Scan for the cell matching the given text and deliver its [x, y] coordinate at center. 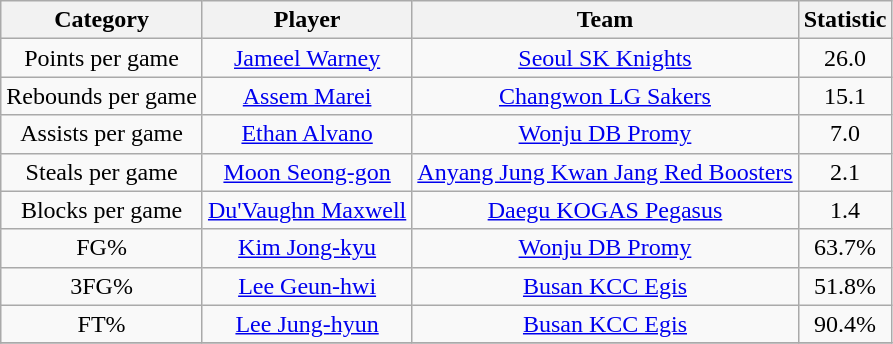
63.7% [845, 248]
Changwon LG Sakers [605, 96]
Player [306, 20]
Category [102, 20]
Team [605, 20]
15.1 [845, 96]
7.0 [845, 134]
Seoul SK Knights [605, 58]
51.8% [845, 286]
Points per game [102, 58]
Assists per game [102, 134]
Kim Jong-kyu [306, 248]
Anyang Jung Kwan Jang Red Boosters [605, 172]
Rebounds per game [102, 96]
26.0 [845, 58]
Jameel Warney [306, 58]
Steals per game [102, 172]
FG% [102, 248]
Ethan Alvano [306, 134]
Lee Geun-hwi [306, 286]
1.4 [845, 210]
Moon Seong-gon [306, 172]
90.4% [845, 324]
Du'Vaughn Maxwell [306, 210]
3FG% [102, 286]
Assem Marei [306, 96]
2.1 [845, 172]
Lee Jung-hyun [306, 324]
Daegu KOGAS Pegasus [605, 210]
Statistic [845, 20]
FT% [102, 324]
Blocks per game [102, 210]
